Output the [x, y] coordinate of the center of the cell containing the given text.  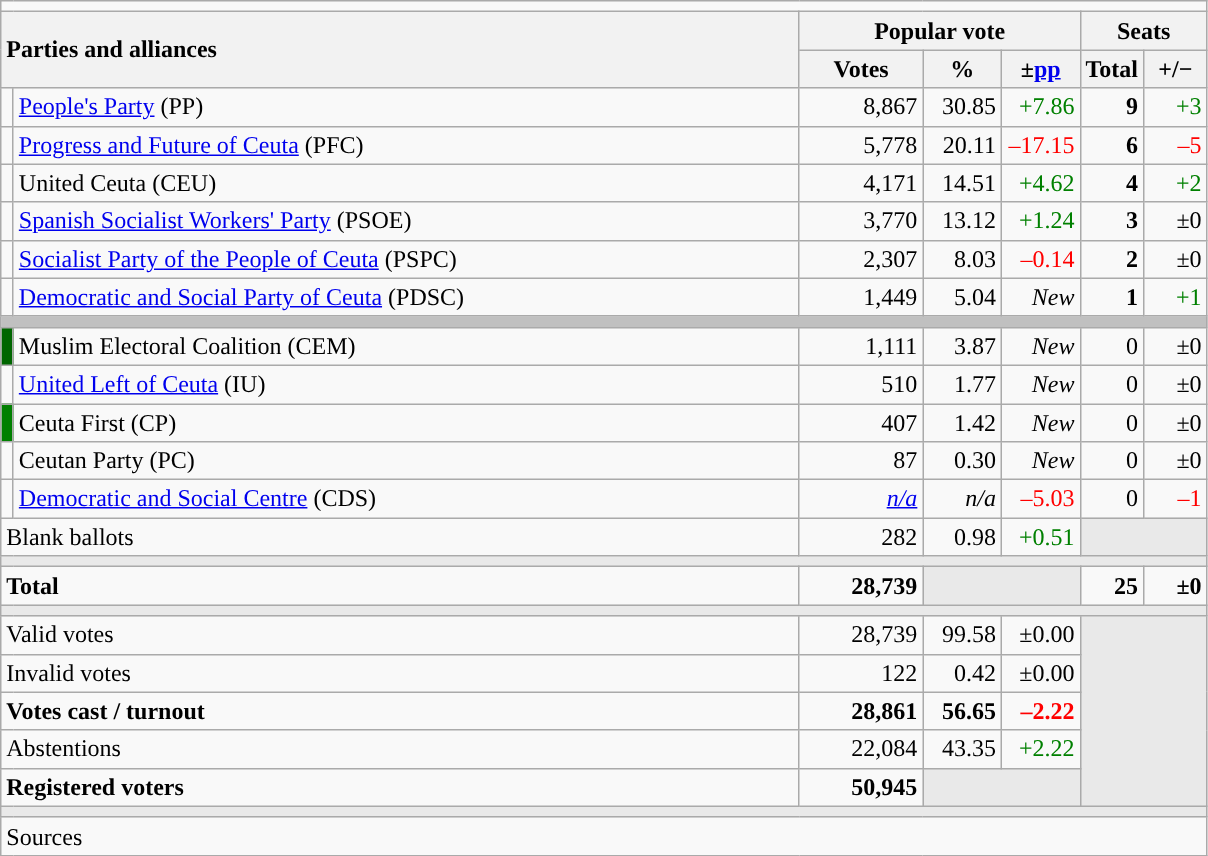
1,449 [861, 297]
1.77 [962, 384]
Muslim Electoral Coalition (CEM) [406, 346]
9 [1112, 107]
13.12 [962, 221]
28,861 [861, 711]
282 [861, 537]
±pp [1040, 69]
–17.15 [1040, 145]
+1 [1176, 297]
407 [861, 423]
25 [1112, 586]
56.65 [962, 711]
United Left of Ceuta (IU) [406, 384]
6 [1112, 145]
20.11 [962, 145]
8,867 [861, 107]
1.42 [962, 423]
+4.62 [1040, 183]
3,770 [861, 221]
% [962, 69]
+2 [1176, 183]
Democratic and Social Centre (CDS) [406, 499]
Popular vote [940, 31]
99.58 [962, 635]
People's Party (PP) [406, 107]
50,945 [861, 787]
30.85 [962, 107]
–5.03 [1040, 499]
Parties and alliances [400, 50]
Democratic and Social Party of Ceuta (PDSC) [406, 297]
Abstentions [400, 749]
Spanish Socialist Workers' Party (PSOE) [406, 221]
87 [861, 461]
+0.51 [1040, 537]
Ceuta First (CP) [406, 423]
–5 [1176, 145]
Votes cast / turnout [400, 711]
1,111 [861, 346]
43.35 [962, 749]
22,084 [861, 749]
8.03 [962, 259]
Ceutan Party (PC) [406, 461]
Valid votes [400, 635]
14.51 [962, 183]
+3 [1176, 107]
0.42 [962, 673]
Sources [604, 836]
+7.86 [1040, 107]
4,171 [861, 183]
Invalid votes [400, 673]
5,778 [861, 145]
Registered voters [400, 787]
Blank ballots [400, 537]
–2.22 [1040, 711]
Seats [1144, 31]
3.87 [962, 346]
Progress and Future of Ceuta (PFC) [406, 145]
–1 [1176, 499]
5.04 [962, 297]
1 [1112, 297]
United Ceuta (CEU) [406, 183]
0.30 [962, 461]
+2.22 [1040, 749]
510 [861, 384]
3 [1112, 221]
+/− [1176, 69]
Socialist Party of the People of Ceuta (PSPC) [406, 259]
122 [861, 673]
2 [1112, 259]
2,307 [861, 259]
Votes [861, 69]
–0.14 [1040, 259]
0.98 [962, 537]
4 [1112, 183]
+1.24 [1040, 221]
